Provide the [x, y] coordinate of the cell's center where the given text is located.  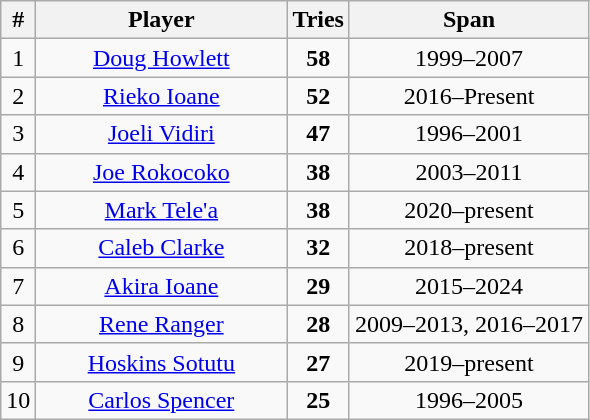
Akira Ioane [162, 286]
Carlos Spencer [162, 400]
2015–2024 [468, 286]
1996–2005 [468, 400]
1999–2007 [468, 58]
29 [318, 286]
27 [318, 362]
2009–2013, 2016–2017 [468, 324]
Mark Tele'a [162, 210]
Span [468, 20]
2018–present [468, 248]
3 [18, 134]
Doug Howlett [162, 58]
6 [18, 248]
Rieko Ioane [162, 96]
Player [162, 20]
2003–2011 [468, 172]
1996–2001 [468, 134]
32 [318, 248]
1 [18, 58]
47 [318, 134]
4 [18, 172]
52 [318, 96]
2 [18, 96]
8 [18, 324]
10 [18, 400]
2019–present [468, 362]
7 [18, 286]
58 [318, 58]
9 [18, 362]
Joe Rokocoko [162, 172]
Caleb Clarke [162, 248]
Hoskins Sotutu [162, 362]
Rene Ranger [162, 324]
5 [18, 210]
25 [318, 400]
28 [318, 324]
Tries [318, 20]
# [18, 20]
Joeli Vidiri [162, 134]
2020–present [468, 210]
2016–Present [468, 96]
